Locate the cell with the specified text and output its (X, Y) center coordinate. 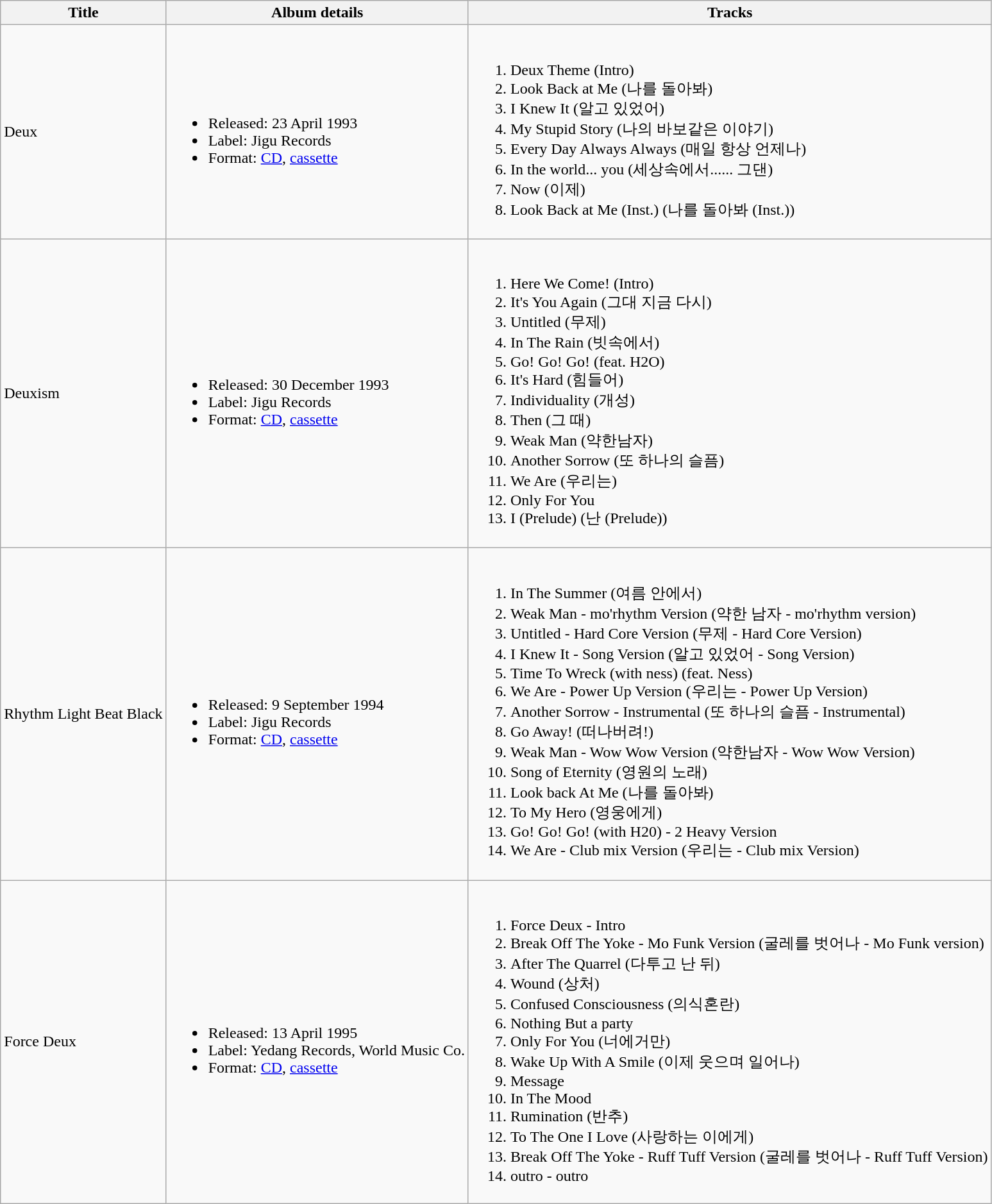
Rhythm Light Beat Black (83, 714)
Album details (317, 13)
Released: 9 September 1994Label: Jigu RecordsFormat: CD, cassette (317, 714)
Released: 13 April 1995Label: Yedang Records, World Music Co.Format: CD, cassette (317, 1041)
Tracks (730, 13)
Deuxism (83, 393)
Deux (83, 132)
Title (83, 13)
Force Deux (83, 1041)
Released: 30 December 1993Label: Jigu RecordsFormat: CD, cassette (317, 393)
Released: 23 April 1993Label: Jigu RecordsFormat: CD, cassette (317, 132)
